Output the [X, Y] coordinate of the center of the cell containing the given text.  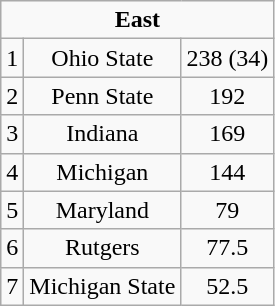
Ohio State [102, 58]
3 [12, 134]
6 [12, 248]
77.5 [228, 248]
East [138, 20]
169 [228, 134]
1 [12, 58]
Indiana [102, 134]
144 [228, 172]
238 (34) [228, 58]
2 [12, 96]
79 [228, 210]
5 [12, 210]
Maryland [102, 210]
Rutgers [102, 248]
7 [12, 286]
Penn State [102, 96]
192 [228, 96]
Michigan [102, 172]
52.5 [228, 286]
Michigan State [102, 286]
4 [12, 172]
